Output the [X, Y] coordinate of the center of the cell containing the given text.  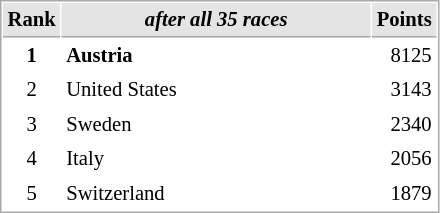
2056 [404, 158]
1 [32, 56]
after all 35 races [216, 20]
Austria [216, 56]
2340 [404, 124]
United States [216, 90]
3143 [404, 90]
Points [404, 20]
1879 [404, 194]
4 [32, 158]
8125 [404, 56]
Sweden [216, 124]
2 [32, 90]
Italy [216, 158]
Rank [32, 20]
3 [32, 124]
5 [32, 194]
Switzerland [216, 194]
